Capture the cell that displays the provided text and extract its [x, y] central coordinate. 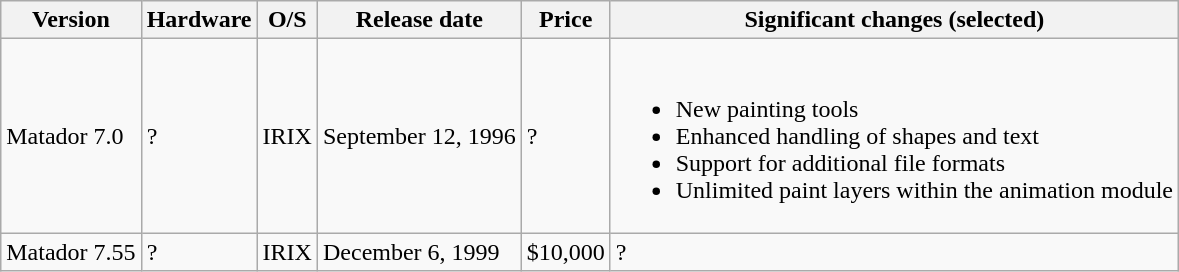
Price [566, 20]
December 6, 1999 [419, 252]
O/S [287, 20]
September 12, 1996 [419, 136]
Hardware [199, 20]
$10,000 [566, 252]
New painting toolsEnhanced handling of shapes and textSupport for additional file formatsUnlimited paint layers within the animation module [894, 136]
Significant changes (selected) [894, 20]
Matador 7.55 [71, 252]
Matador 7.0 [71, 136]
Release date [419, 20]
Version [71, 20]
